Identify which cell holds the provided text, then report its (x, y) central coordinate. 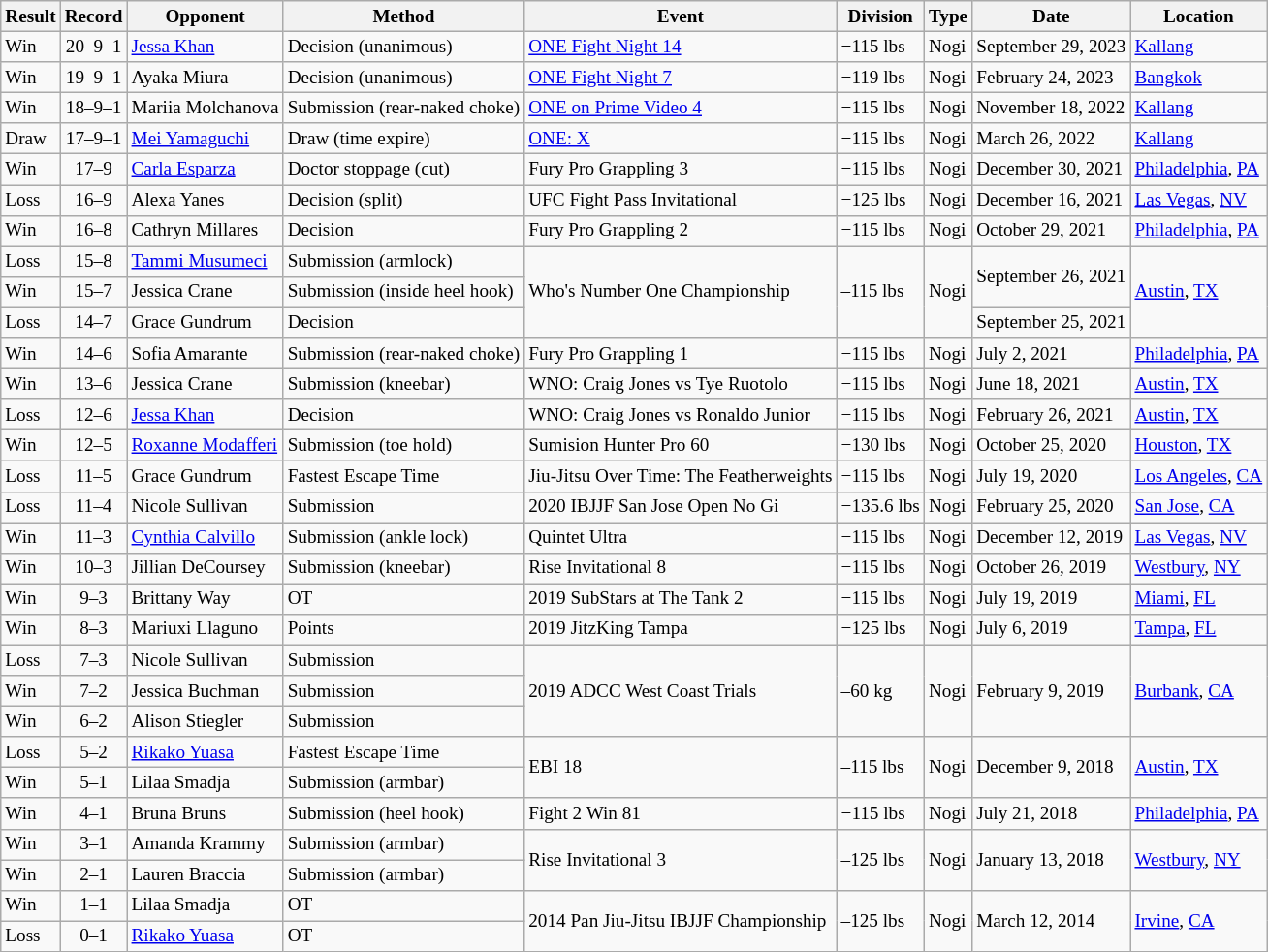
Opponent (206, 16)
Fury Pro Grappling 1 (681, 354)
October 29, 2021 (1051, 231)
2020 IBJJF San Jose Open No Gi (681, 507)
Tammi Musumeci (206, 262)
Event (681, 16)
ONE Fight Night 7 (681, 78)
12–5 (93, 446)
June 18, 2021 (1051, 384)
2–1 (93, 874)
17–9 (93, 170)
July 19, 2019 (1051, 599)
Rise Invitational 8 (681, 568)
Houston, TX (1198, 446)
Submission (heel hook) (403, 813)
December 16, 2021 (1051, 200)
Draw (time expire) (403, 139)
Lauren Braccia (206, 874)
July 19, 2020 (1051, 476)
Result (31, 16)
ONE: X (681, 139)
San Jose, CA (1198, 507)
4–1 (93, 813)
Jillian DeCoursey (206, 568)
Burbank, CA (1198, 690)
13–6 (93, 384)
Date (1051, 16)
Mariuxi Llaguno (206, 629)
WNO: Craig Jones vs Ronaldo Junior (681, 415)
Draw (31, 139)
15–7 (93, 292)
January 13, 2018 (1051, 859)
2019 SubStars at The Tank 2 (681, 599)
Submission (ankle lock) (403, 537)
UFC Fight Pass Invitational (681, 200)
3–1 (93, 844)
Cathryn Millares (206, 231)
6–2 (93, 721)
14–7 (93, 323)
8–3 (93, 629)
Sofia Amarante (206, 354)
EBI 18 (681, 768)
Type (948, 16)
November 18, 2022 (1051, 108)
Tampa, FL (1198, 629)
Submission (toe hold) (403, 446)
Record (93, 16)
Bruna Bruns (206, 813)
Bangkok (1198, 78)
Sumision Hunter Pro 60 (681, 446)
11–4 (93, 507)
Doctor stoppage (cut) (403, 170)
Mariia Molchanova (206, 108)
Amanda Krammy (206, 844)
Cynthia Calvillo (206, 537)
February 25, 2020 (1051, 507)
Method (403, 16)
September 25, 2021 (1051, 323)
Decision (split) (403, 200)
Brittany Way (206, 599)
WNO: Craig Jones vs Tye Ruotolo (681, 384)
October 26, 2019 (1051, 568)
December 30, 2021 (1051, 170)
Fury Pro Grappling 2 (681, 231)
Alison Stiegler (206, 721)
−119 lbs (880, 78)
Division (880, 16)
October 25, 2020 (1051, 446)
14–6 (93, 354)
February 9, 2019 (1051, 690)
September 29, 2023 (1051, 47)
17–9–1 (93, 139)
February 24, 2023 (1051, 78)
Roxanne Modafferi (206, 446)
11–3 (93, 537)
December 12, 2019 (1051, 537)
Mei Yamaguchi (206, 139)
Fight 2 Win 81 (681, 813)
Points (403, 629)
Submission (armlock) (403, 262)
Alexa Yanes (206, 200)
16–8 (93, 231)
July 6, 2019 (1051, 629)
16–9 (93, 200)
March 12, 2014 (1051, 921)
11–5 (93, 476)
18–9–1 (93, 108)
5–1 (93, 783)
−130 lbs (880, 446)
July 2, 2021 (1051, 354)
7–3 (93, 660)
ONE on Prime Video 4 (681, 108)
Jiu-Jitsu Over Time: The Featherweights (681, 476)
September 26, 2021 (1051, 277)
5–2 (93, 752)
0–1 (93, 936)
Jessica Buchman (206, 691)
July 21, 2018 (1051, 813)
Los Angeles, CA (1198, 476)
Miami, FL (1198, 599)
−135.6 lbs (880, 507)
2014 Pan Jiu-Jitsu IBJJF Championship (681, 921)
February 26, 2021 (1051, 415)
December 9, 2018 (1051, 768)
Who's Number One Championship (681, 293)
–60 kg (880, 690)
1–1 (93, 905)
20–9–1 (93, 47)
10–3 (93, 568)
Ayaka Miura (206, 78)
Submission (inside heel hook) (403, 292)
ONE Fight Night 14 (681, 47)
19–9–1 (93, 78)
12–6 (93, 415)
15–8 (93, 262)
Irvine, CA (1198, 921)
9–3 (93, 599)
March 26, 2022 (1051, 139)
2019 ADCC West Coast Trials (681, 690)
Location (1198, 16)
Carla Esparza (206, 170)
Fury Pro Grappling 3 (681, 170)
7–2 (93, 691)
Rise Invitational 3 (681, 859)
2019 JitzKing Tampa (681, 629)
Quintet Ultra (681, 537)
